Capture the cell that displays the provided text and extract its [x, y] central coordinate. 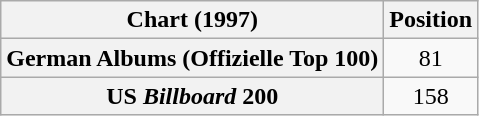
US Billboard 200 [192, 96]
Position [431, 20]
German Albums (Offizielle Top 100) [192, 58]
Chart (1997) [192, 20]
158 [431, 96]
81 [431, 58]
